Find where the given text appears and provide that cell's center as (X, Y) coordinate. 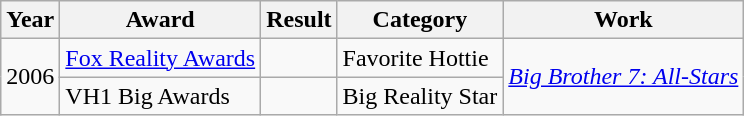
Award (160, 20)
Result (299, 20)
Big Brother 7: All-Stars (624, 77)
Category (420, 20)
Favorite Hottie (420, 58)
VH1 Big Awards (160, 96)
2006 (30, 77)
Year (30, 20)
Fox Reality Awards (160, 58)
Big Reality Star (420, 96)
Work (624, 20)
